Search for the cell housing the specified text and yield its [X, Y] center coordinate. 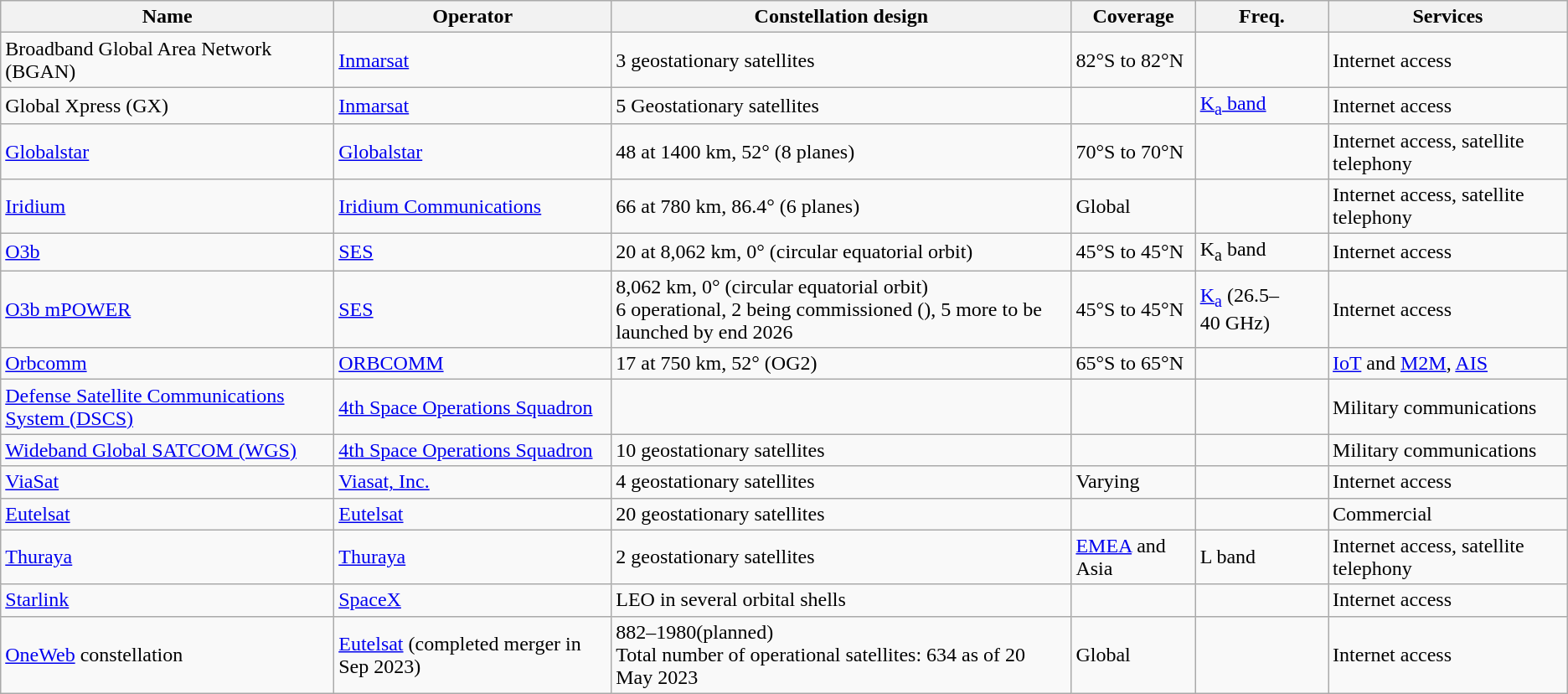
65°S to 65°N [1133, 364]
4 geostationary satellites [841, 482]
Varying [1133, 482]
Defense Satellite Communications System (DSCS) [168, 407]
SpaceX [472, 600]
Commercial [1448, 514]
L band [1261, 557]
Viasat, Inc. [472, 482]
Freq. [1261, 17]
O3b mPOWER [168, 309]
EMEA and Asia [1133, 557]
66 at 780 km, 86.4° (6 planes) [841, 206]
IoT and M2M, AIS [1448, 364]
Iridium Communications [472, 206]
Name [168, 17]
Services [1448, 17]
48 at 1400 km, 52° (8 planes) [841, 151]
2 geostationary satellites [841, 557]
Wideband Global SATCOM (WGS) [168, 450]
Coverage [1133, 17]
Operator [472, 17]
5 Geostationary satellites [841, 106]
82°S to 82°N [1133, 60]
Orbcomm [168, 364]
O3b [168, 251]
20 at 8,062 km, 0° (circular equatorial orbit) [841, 251]
ORBCOMM [472, 364]
10 geostationary satellites [841, 450]
8,062 km, 0° (circular equatorial orbit)6 operational, 2 being commissioned (), 5 more to be launched by end 2026 [841, 309]
882–1980(planned)Total number of operational satellites: 634 as of 20 May 2023 [841, 655]
Iridium [168, 206]
17 at 750 km, 52° (OG2) [841, 364]
Constellation design [841, 17]
20 geostationary satellites [841, 514]
Ka (26.5–40 GHz) [1261, 309]
Broadband Global Area Network (BGAN) [168, 60]
Starlink [168, 600]
3 geostationary satellites [841, 60]
OneWeb constellation [168, 655]
LEO in several orbital shells [841, 600]
ViaSat [168, 482]
Eutelsat (completed merger in Sep 2023) [472, 655]
70°S to 70°N [1133, 151]
Global Xpress (GX) [168, 106]
